Pinpoint the cell where the given text exists, returning its [x, y] midpoint coordinate. 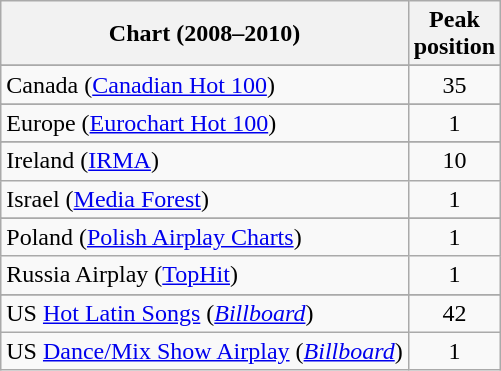
Israel (Media Forest) [204, 199]
US Hot Latin Songs (Billboard) [204, 313]
42 [454, 313]
35 [454, 85]
US Dance/Mix Show Airplay (Billboard) [204, 351]
10 [454, 161]
Russia Airplay (TopHit) [204, 275]
Poland (Polish Airplay Charts) [204, 237]
Canada (Canadian Hot 100) [204, 85]
Chart (2008–2010) [204, 34]
Peakposition [454, 34]
Ireland (IRMA) [204, 161]
Europe (Eurochart Hot 100) [204, 123]
